Identify which cell holds the provided text, then report its (x, y) central coordinate. 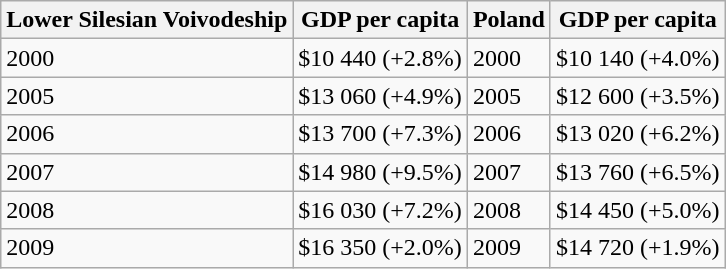
$13 060 (+4.9%) (380, 96)
$13 700 (+7.3%) (380, 134)
Poland (508, 20)
$12 600 (+3.5%) (638, 96)
$14 980 (+9.5%) (380, 172)
$16 030 (+7.2%) (380, 210)
$14 450 (+5.0%) (638, 210)
$13 760 (+6.5%) (638, 172)
$16 350 (+2.0%) (380, 248)
Lower Silesian Voivodeship (147, 20)
$10 440 (+2.8%) (380, 58)
$10 140 (+4.0%) (638, 58)
$13 020 (+6.2%) (638, 134)
$14 720 (+1.9%) (638, 248)
